Return the [x, y] coordinate for the center point of the cell that contains the specified text.  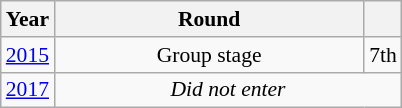
2015 [28, 55]
7th [383, 55]
Group stage [209, 55]
2017 [28, 90]
Year [28, 19]
Round [209, 19]
Did not enter [228, 90]
